Locate the cell with the specified text and output its (X, Y) center coordinate. 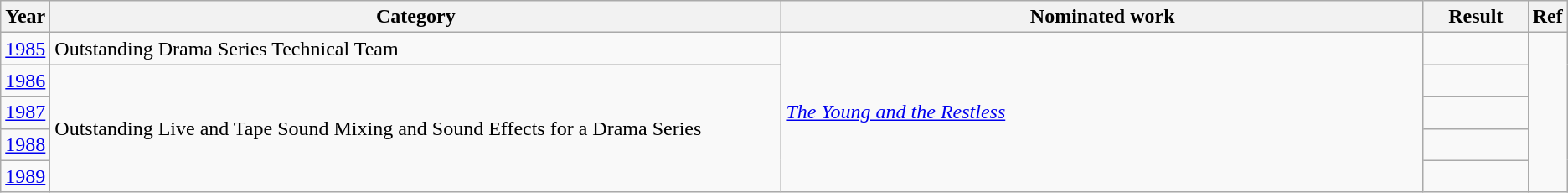
1987 (25, 112)
Nominated work (1102, 17)
1988 (25, 144)
Category (415, 17)
The Young and the Restless (1102, 112)
Result (1476, 17)
1989 (25, 176)
Outstanding Live and Tape Sound Mixing and Sound Effects for a Drama Series (415, 128)
1986 (25, 81)
Ref (1548, 17)
Outstanding Drama Series Technical Team (415, 49)
Year (25, 17)
1985 (25, 49)
